Return the (x, y) coordinate for the center point of the cell that contains the specified text.  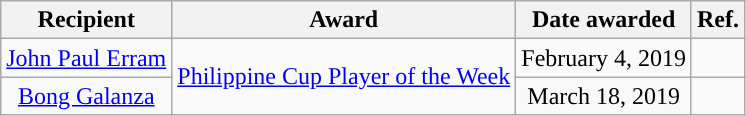
John Paul Erram (86, 58)
Ref. (718, 20)
Philippine Cup Player of the Week (344, 77)
February 4, 2019 (604, 58)
Bong Galanza (86, 96)
Recipient (86, 20)
Award (344, 20)
Date awarded (604, 20)
March 18, 2019 (604, 96)
